Determine the (X, Y) coordinate at the center of the cell enclosing the given text.  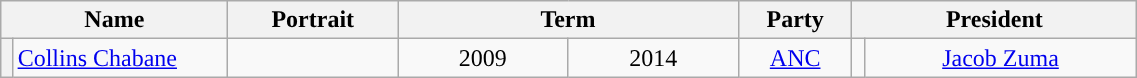
Party (795, 20)
Name (114, 20)
President (994, 20)
2014 (653, 58)
Portrait (313, 20)
2009 (483, 58)
Jacob Zuma (1000, 58)
ANC (795, 58)
Term (568, 20)
Collins Chabane (120, 58)
